Locate the cell with the specified text and output its (x, y) center coordinate. 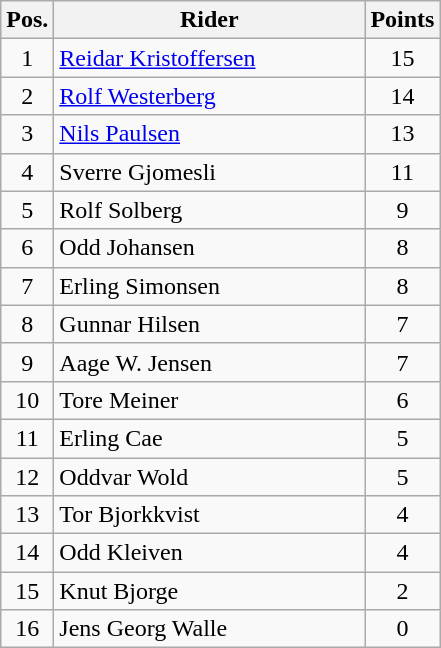
0 (402, 629)
Oddvar Wold (210, 477)
Odd Johansen (210, 248)
Jens Georg Walle (210, 629)
Odd Kleiven (210, 553)
12 (28, 477)
Rolf Solberg (210, 210)
Gunnar Hilsen (210, 324)
Pos. (28, 20)
3 (28, 134)
Points (402, 20)
Erling Simonsen (210, 286)
10 (28, 400)
Knut Bjorge (210, 591)
Tore Meiner (210, 400)
1 (28, 58)
Tor Bjorkkvist (210, 515)
16 (28, 629)
Reidar Kristoffersen (210, 58)
Erling Cae (210, 438)
Sverre Gjomesli (210, 172)
Rolf Westerberg (210, 96)
Aage W. Jensen (210, 362)
Nils Paulsen (210, 134)
Rider (210, 20)
